Output the (x, y) coordinate of the center of the cell containing the given text.  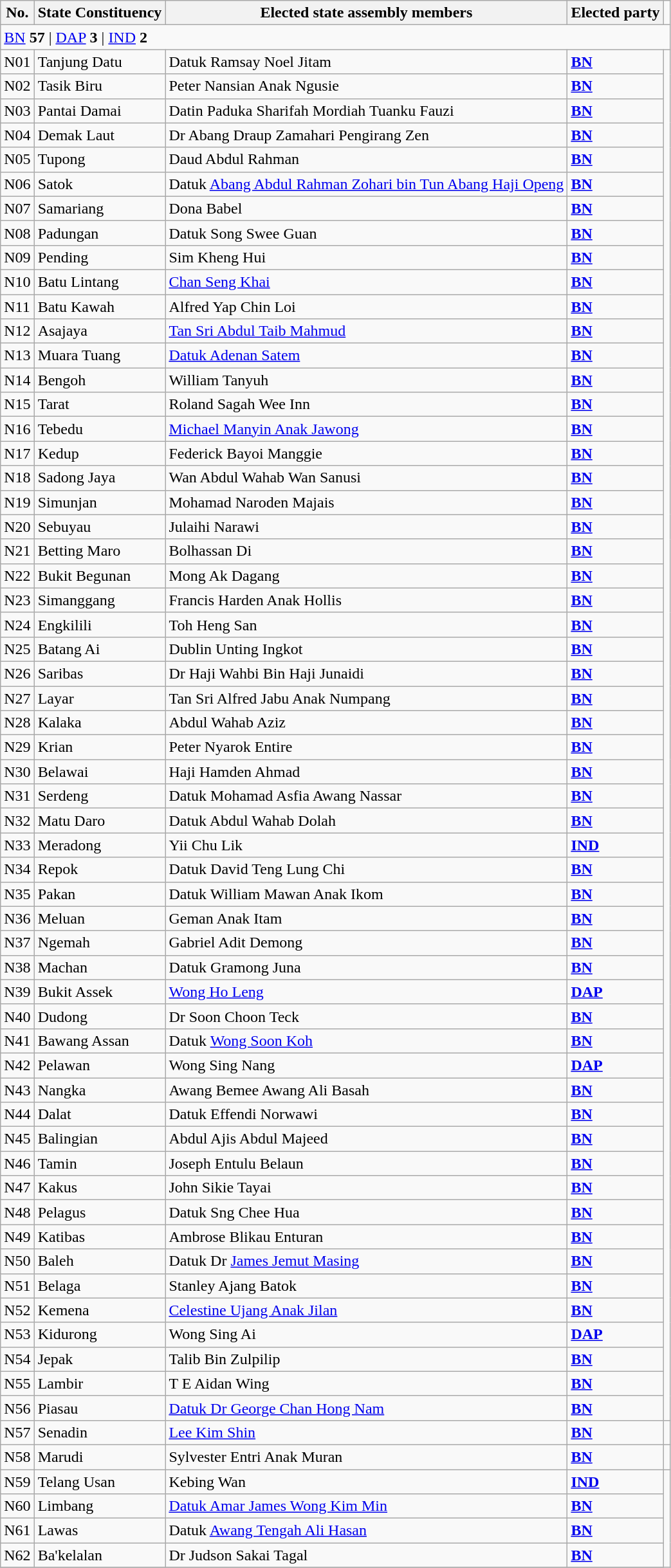
Geman Anak Itam (367, 918)
Wong Sing Ai (367, 1335)
John Sikie Tayai (367, 1188)
Baleh (100, 1261)
Joseph Entulu Belaun (367, 1163)
Lee Kim Shin (367, 1432)
N23 (17, 600)
Batu Lintang (100, 282)
Wong Ho Leng (367, 992)
N61 (17, 1531)
Datuk Dr George Chan Hong Nam (367, 1408)
Machan (100, 967)
William Tanyuh (367, 380)
Toh Heng San (367, 624)
Bukit Begunan (100, 576)
Datuk Wong Soon Koh (367, 1041)
N36 (17, 918)
BN 57 | DAP 3 | IND 2 (336, 37)
N60 (17, 1506)
Datuk Dr James Jemut Masing (367, 1261)
Krian (100, 747)
Bawang Assan (100, 1041)
Dr Judson Sakai Tagal (367, 1555)
N43 (17, 1090)
N07 (17, 208)
N54 (17, 1359)
Wan Abdul Wahab Wan Sanusi (367, 478)
Datuk Mohamad Asfia Awang Nassar (367, 796)
N45 (17, 1139)
Datuk Song Swee Guan (367, 233)
N35 (17, 894)
Dr Soon Choon Teck (367, 1016)
N14 (17, 380)
Tasik Biru (100, 86)
Kebing Wan (367, 1481)
Datuk David Teng Lung Chi (367, 870)
N10 (17, 282)
Padungan (100, 233)
N12 (17, 331)
Simanggang (100, 600)
Pakan (100, 894)
No. (17, 13)
Haji Hamden Ahmad (367, 772)
Engkilili (100, 624)
Datuk Amar James Wong Kim Min (367, 1506)
Dublin Unting Ingkot (367, 649)
Marudi (100, 1457)
Samariang (100, 208)
Awang Bemee Awang Ali Basah (367, 1090)
Daud Abdul Rahman (367, 160)
Lawas (100, 1531)
Datuk Abang Abdul Rahman Zohari bin Tun Abang Haji Openg (367, 184)
Bukit Assek (100, 992)
Bengoh (100, 380)
Peter Nansian Anak Ngusie (367, 86)
Nangka (100, 1090)
N38 (17, 967)
N62 (17, 1555)
Asajaya (100, 331)
Datuk Adenan Satem (367, 356)
Datuk Sng Chee Hua (367, 1212)
N31 (17, 796)
Dr Abang Draup Zamahari Pengirang Zen (367, 135)
Abdul Wahab Aziz (367, 723)
T E Aidan Wing (367, 1383)
Gabriel Adit Demong (367, 943)
Satok (100, 184)
Datuk Gramong Juna (367, 967)
Dr Haji Wahbi Bin Haji Junaidi (367, 673)
Francis Harden Anak Hollis (367, 600)
Michael Manyin Anak Jawong (367, 429)
N17 (17, 453)
Jepak (100, 1359)
Stanley Ajang Batok (367, 1286)
Batu Kawah (100, 307)
Kakus (100, 1188)
Ba'kelalan (100, 1555)
N03 (17, 111)
N13 (17, 356)
N25 (17, 649)
Datuk Abdul Wahab Dolah (367, 821)
Meradong (100, 845)
Tanjung Datu (100, 62)
Mong Ak Dagang (367, 576)
Betting Maro (100, 551)
Sadong Jaya (100, 478)
N58 (17, 1457)
Sebuyau (100, 527)
N44 (17, 1115)
Dalat (100, 1115)
N40 (17, 1016)
N51 (17, 1286)
Pelawan (100, 1065)
Pantai Damai (100, 111)
Repok (100, 870)
N08 (17, 233)
Belaga (100, 1286)
Batang Ai (100, 649)
Dona Babel (367, 208)
N41 (17, 1041)
N39 (17, 992)
Muara Tuang (100, 356)
N42 (17, 1065)
N11 (17, 307)
N29 (17, 747)
Dudong (100, 1016)
Elected state assembly members (367, 13)
Layar (100, 698)
Meluan (100, 918)
Sylvester Entri Anak Muran (367, 1457)
Demak Laut (100, 135)
N09 (17, 257)
N55 (17, 1383)
Tarat (100, 405)
Piasau (100, 1408)
Datuk William Mawan Anak Ikom (367, 894)
Talib Bin Zulpilip (367, 1359)
Limbang (100, 1506)
N01 (17, 62)
N57 (17, 1432)
Belawai (100, 772)
N15 (17, 405)
Datuk Ramsay Noel Jitam (367, 62)
Tebedu (100, 429)
Roland Sagah Wee Inn (367, 405)
Tan Sri Abdul Taib Mahmud (367, 331)
Elected party (615, 13)
Tupong (100, 160)
Kalaka (100, 723)
N37 (17, 943)
N56 (17, 1408)
Balingian (100, 1139)
N34 (17, 870)
N33 (17, 845)
Sim Kheng Hui (367, 257)
Tamin (100, 1163)
N02 (17, 86)
Simunjan (100, 502)
N21 (17, 551)
Celestine Ujang Anak Jilan (367, 1310)
N30 (17, 772)
Datin Paduka Sharifah Mordiah Tuanku Fauzi (367, 111)
N52 (17, 1310)
Alfred Yap Chin Loi (367, 307)
Kedup (100, 453)
N22 (17, 576)
Matu Daro (100, 821)
Peter Nyarok Entire (367, 747)
Tan Sri Alfred Jabu Anak Numpang (367, 698)
N06 (17, 184)
Kidurong (100, 1335)
Kemena (100, 1310)
N59 (17, 1481)
N24 (17, 624)
N49 (17, 1237)
Ambrose Blikau Enturan (367, 1237)
Saribas (100, 673)
Wong Sing Nang (367, 1065)
N26 (17, 673)
Yii Chu Lik (367, 845)
Pelagus (100, 1212)
N46 (17, 1163)
Telang Usan (100, 1481)
N18 (17, 478)
Datuk Effendi Norwawi (367, 1115)
Mohamad Naroden Majais (367, 502)
State Constituency (100, 13)
Julaihi Narawi (367, 527)
Serdeng (100, 796)
Pending (100, 257)
N50 (17, 1261)
Senadin (100, 1432)
Katibas (100, 1237)
N20 (17, 527)
N48 (17, 1212)
Abdul Ajis Abdul Majeed (367, 1139)
Lambir (100, 1383)
Federick Bayoi Manggie (367, 453)
N19 (17, 502)
N47 (17, 1188)
N32 (17, 821)
N53 (17, 1335)
N28 (17, 723)
Ngemah (100, 943)
N04 (17, 135)
N27 (17, 698)
Chan Seng Khai (367, 282)
Bolhassan Di (367, 551)
N16 (17, 429)
Datuk Awang Tengah Ali Hasan (367, 1531)
N05 (17, 160)
